Locate the cell with the specified text and output its (x, y) center coordinate. 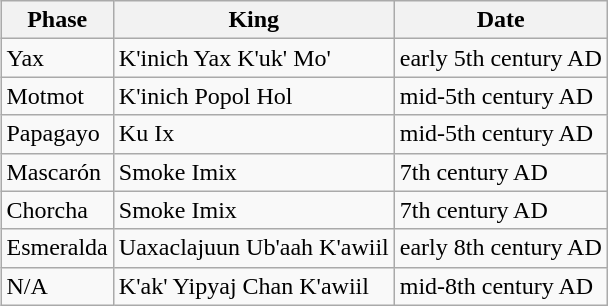
Date (500, 20)
Yax (57, 58)
Motmot (57, 96)
K'inich Popol Hol (254, 96)
King (254, 20)
Phase (57, 20)
early 5th century AD (500, 58)
Papagayo (57, 134)
K'ak' Yipyaj Chan K'awiil (254, 286)
mid-8th century AD (500, 286)
Chorcha (57, 210)
K'inich Yax K'uk' Mo' (254, 58)
Uaxaclajuun Ub'aah K'awiil (254, 248)
Esmeralda (57, 248)
early 8th century AD (500, 248)
N/A (57, 286)
Mascarón (57, 172)
Ku Ix (254, 134)
